For the text-containing cell, return its midpoint in (x, y) coordinate format. 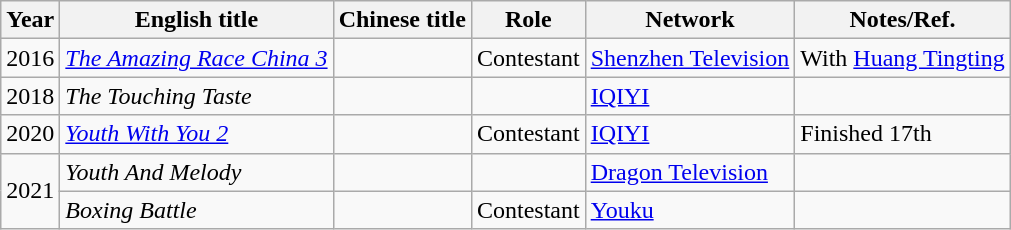
2020 (30, 134)
Youth With You 2 (196, 134)
Notes/Ref. (902, 20)
Chinese title (402, 20)
Finished 17th (902, 134)
Role (528, 20)
Youth And Melody (196, 172)
Boxing Battle (196, 210)
Shenzhen Television (690, 58)
The Amazing Race China 3 (196, 58)
Dragon Television (690, 172)
Network (690, 20)
The Touching Taste (196, 96)
With Huang Tingting (902, 58)
2018 (30, 96)
Youku (690, 210)
Year (30, 20)
2016 (30, 58)
English title (196, 20)
2021 (30, 191)
